Search for the cell housing the specified text and yield its (x, y) center coordinate. 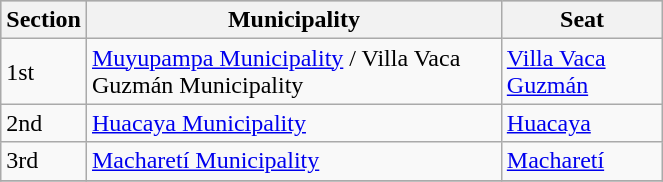
Section (44, 20)
Municipality (294, 20)
Seat (582, 20)
Villa Vaca Guzmán (582, 72)
Macharetí Municipality (294, 161)
Huacaya Municipality (294, 123)
3rd (44, 161)
Huacaya (582, 123)
Muyupampa Municipality / Villa Vaca Guzmán Municipality (294, 72)
1st (44, 72)
2nd (44, 123)
Macharetí (582, 161)
